Pinpoint the cell where the given text exists, returning its [X, Y] midpoint coordinate. 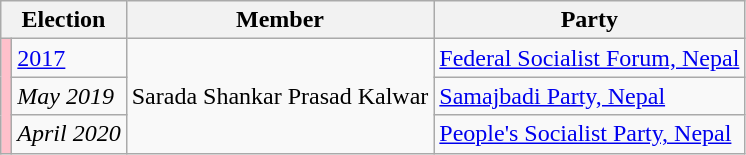
April 2020 [69, 134]
Member [280, 20]
Federal Socialist Forum, Nepal [590, 58]
May 2019 [69, 96]
Party [590, 20]
Samajbadi Party, Nepal [590, 96]
Sarada Shankar Prasad Kalwar [280, 96]
Election [64, 20]
People's Socialist Party, Nepal [590, 134]
2017 [69, 58]
